Extract the (X, Y) coordinate from the center of the cell holding the provided text.  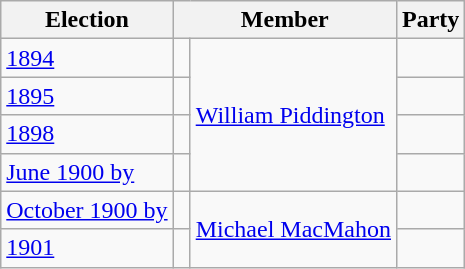
1894 (87, 58)
1895 (87, 96)
June 1900 by (87, 172)
Michael MacMahon (293, 229)
October 1900 by (87, 210)
Member (284, 20)
1901 (87, 248)
Election (87, 20)
Party (431, 20)
William Piddington (293, 115)
1898 (87, 134)
